Detect which cell encompasses the target text, then output its (X, Y) center coordinate. 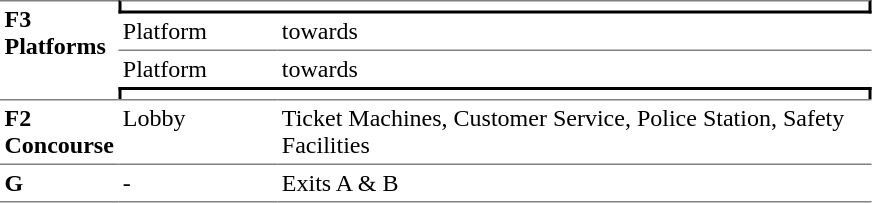
G (59, 184)
F3Platforms (59, 50)
Exits A & B (574, 184)
- (198, 184)
Lobby (198, 132)
F2Concourse (59, 132)
Ticket Machines, Customer Service, Police Station, Safety Facilities (574, 132)
